From the cell containing the given text, extract its center point as (x, y) coordinate. 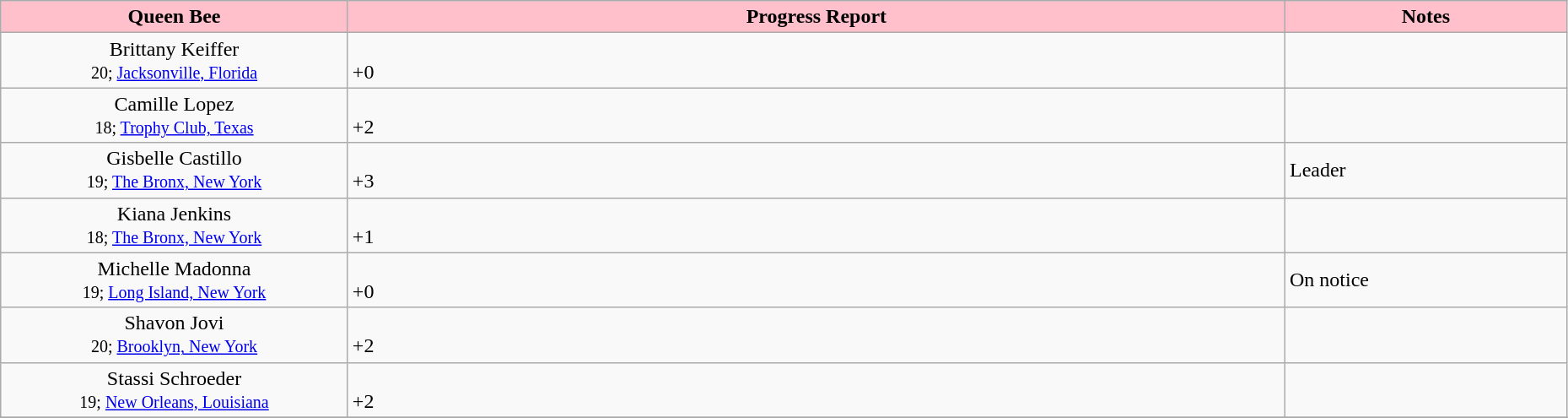
Queen Bee (175, 17)
Gisbelle Castillo19; The Bronx, New York (175, 171)
+1 (816, 225)
Camille Lopez18; Trophy Club, Texas (175, 115)
Kiana Jenkins18; The Bronx, New York (175, 225)
On notice (1425, 280)
Progress Report (816, 17)
Shavon Jovi20; Brooklyn, New York (175, 334)
Stassi Schroeder19; New Orleans, Louisiana (175, 390)
+3 (816, 171)
Brittany Keiffer20; Jacksonville, Florida (175, 61)
Notes (1425, 17)
Leader (1425, 171)
Michelle Madonna19; Long Island, New York (175, 280)
